Return (x, y) of the center of cell containing provided text 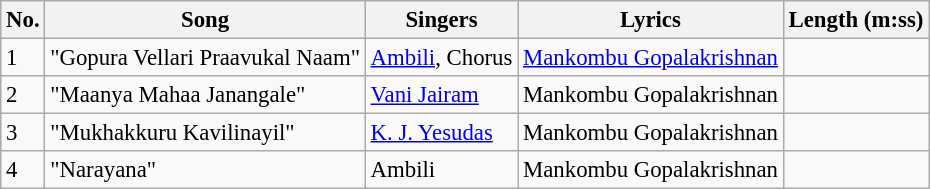
Song (205, 20)
1 (23, 58)
K. J. Yesudas (441, 133)
No. (23, 20)
2 (23, 95)
"Narayana" (205, 170)
3 (23, 133)
"Maanya Mahaa Janangale" (205, 95)
Vani Jairam (441, 95)
"Gopura Vellari Praavukal Naam" (205, 58)
Ambili (441, 170)
Ambili, Chorus (441, 58)
Lyrics (651, 20)
4 (23, 170)
Singers (441, 20)
"Mukhakkuru Kavilinayil" (205, 133)
Length (m:ss) (856, 20)
